Locate the cell with the specified text and output its (x, y) center coordinate. 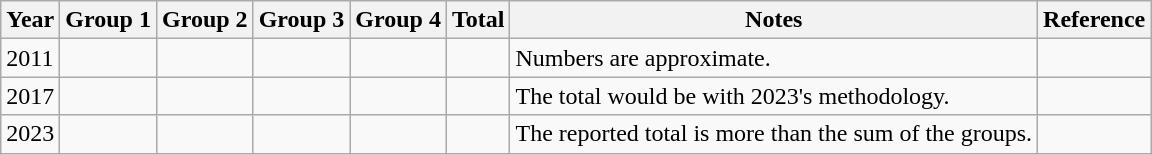
Numbers are approximate. (774, 58)
Group 1 (108, 20)
The reported total is more than the sum of the groups. (774, 134)
2011 (30, 58)
Group 3 (302, 20)
2017 (30, 96)
Group 4 (398, 20)
Notes (774, 20)
2023 (30, 134)
Group 2 (204, 20)
Year (30, 20)
Total (478, 20)
Reference (1094, 20)
The total would be with 2023's methodology. (774, 96)
